Determine the (X, Y) coordinate at the center of the cell enclosing the given text.  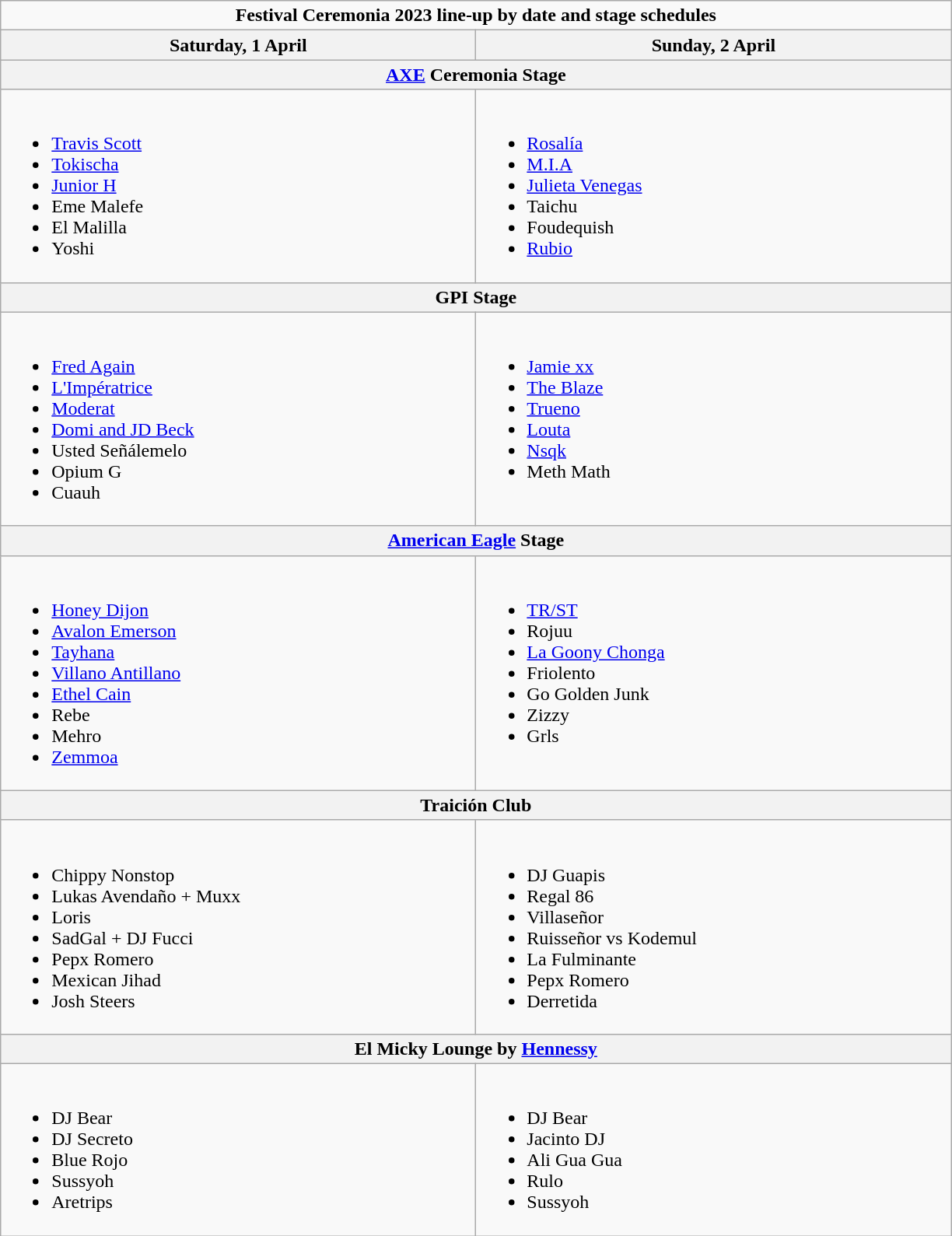
DJ GuapisRegal 86VillaseñorRuisseñor vs KodemulLa FulminantePepx RomeroDerretida (714, 927)
DJ BearDJ SecretoBlue RojoSussyohAretrips (238, 1150)
TR/STRojuuLa Goony ChongaFriolentoGo Golden JunkZizzyGrls (714, 673)
Chippy NonstopLukas Avendaño + MuxxLorisSadGal + DJ FucciPepx RomeroMexican JihadJosh Steers (238, 927)
Travis ScottTokischaJunior HEme MalefeEl MalillaYoshi (238, 186)
Jamie xxThe BlazeTruenoLoutaNsqkMeth Math (714, 418)
GPI Stage (476, 297)
American Eagle Stage (476, 541)
RosalíaM.I.AJulieta VenegasTaichuFoudequishRubio (714, 186)
Honey DijonAvalon EmersonTayhanaVillano AntillanoEthel CainRebeMehroZemmoa (238, 673)
DJ BearJacinto DJAli Gua GuaRuloSussyoh (714, 1150)
Saturday, 1 April (238, 45)
Festival Ceremonia 2023 line-up by date and stage schedules (476, 16)
Fred AgainL'ImpératriceModeratDomi and JD BeckUsted SeñálemeloOpium GCuauh (238, 418)
El Micky Lounge by Hennessy (476, 1049)
AXE Ceremonia Stage (476, 75)
Traición Club (476, 805)
Sunday, 2 April (714, 45)
